From the cell containing the given text, extract its center point as (X, Y) coordinate. 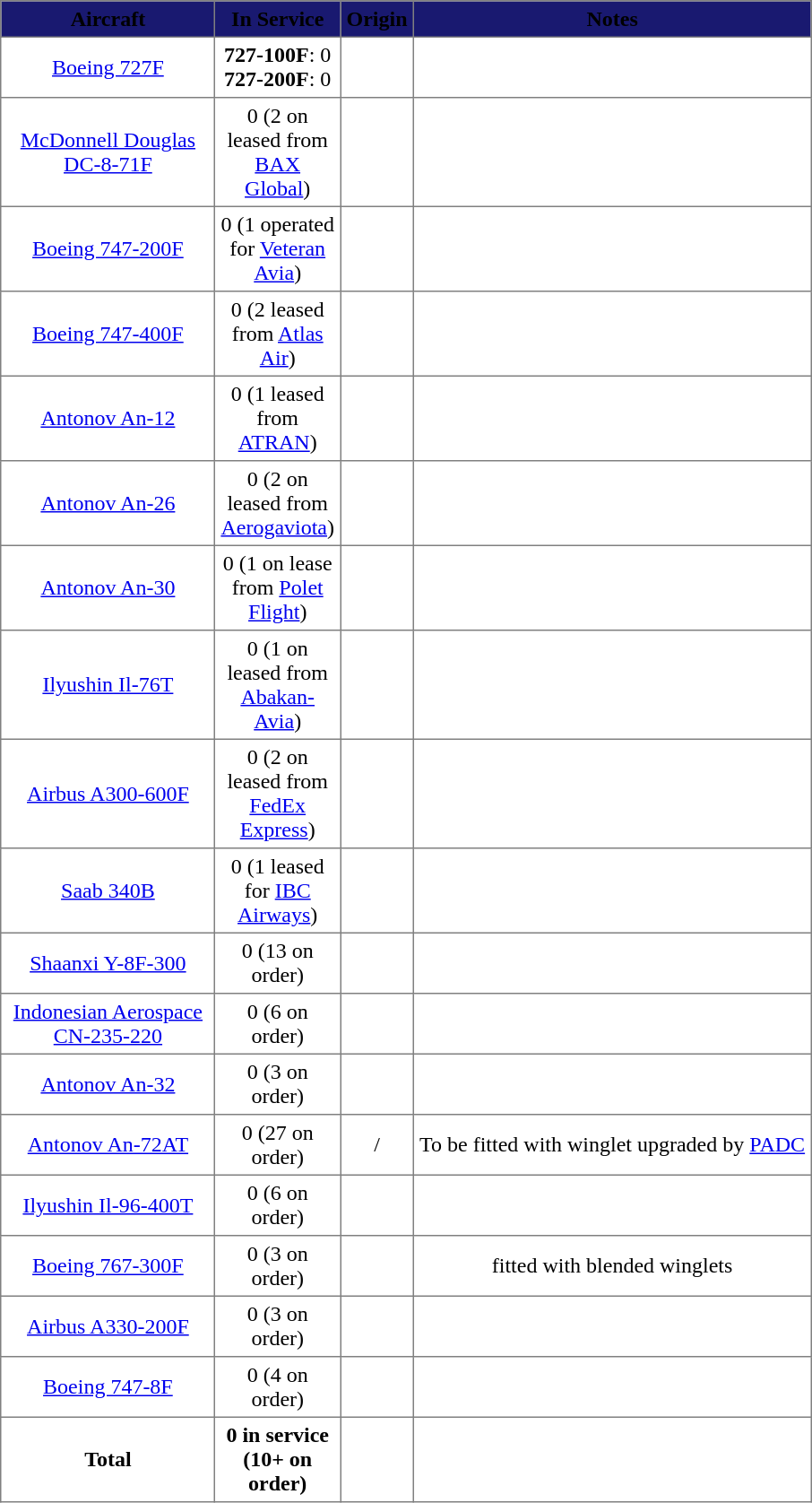
727-100F: 0727-200F: 0 (278, 67)
Total (108, 1459)
0 (2 leased from Atlas Air) (278, 334)
Antonov An-72AT (108, 1145)
In Service (278, 19)
Origin (377, 19)
fitted with blended winglets (612, 1266)
Aircraft (108, 19)
0 (2 on leased from BAX Global) (278, 152)
Antonov An-30 (108, 587)
Antonov An-26 (108, 503)
/ (377, 1145)
Notes (612, 19)
Airbus A300-600F (108, 794)
0 in service (10+ on order) (278, 1459)
Boeing 747-400F (108, 334)
0 (4 on order) (278, 1387)
Boeing 747-200F (108, 248)
Antonov An-12 (108, 418)
0 (1 leased from ATRAN) (278, 418)
0 (2 on leased from Aerogaviota) (278, 503)
Airbus A330-200F (108, 1326)
0 (1 operated for Veteran Avia) (278, 248)
Boeing 767-300F (108, 1266)
To be fitted with winglet upgraded by PADC (612, 1145)
0 (13 on order) (278, 963)
Boeing 747-8F (108, 1387)
0 (27 on order) (278, 1145)
0 (2 on leased from FedEx Express) (278, 794)
Indonesian Aerospace CN-235-220 (108, 1024)
Shaanxi Y-8F-300 (108, 963)
Ilyushin Il-96-400T (108, 1205)
0 (1 on leased from Abakan-Avia) (278, 685)
Saab 340B (108, 891)
Antonov An-32 (108, 1084)
McDonnell Douglas DC-8-71F (108, 152)
0 (1 leased for IBC Airways) (278, 891)
Boeing 727F (108, 67)
0 (1 on lease from Polet Flight) (278, 587)
Ilyushin Il-76T (108, 685)
